Search for the cell housing the specified text and yield its (X, Y) center coordinate. 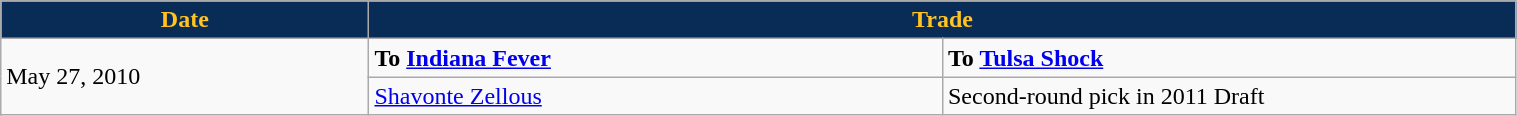
Second-round pick in 2011 Draft (1229, 96)
May 27, 2010 (185, 77)
Trade (942, 20)
To Tulsa Shock (1229, 58)
Date (185, 20)
To Indiana Fever (656, 58)
Shavonte Zellous (656, 96)
